Identify which cell holds the provided text, then report its [X, Y] central coordinate. 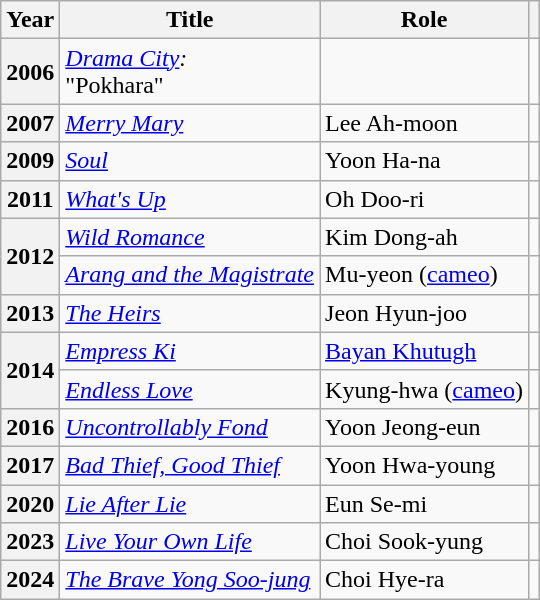
2006 [30, 72]
Bayan Khutugh [424, 351]
Yoon Hwa-young [424, 465]
2017 [30, 465]
2023 [30, 542]
Jeon Hyun-joo [424, 313]
Yoon Jeong-eun [424, 427]
Mu-yeon (cameo) [424, 275]
Empress Ki [190, 351]
Choi Hye-ra [424, 580]
Lie After Lie [190, 503]
2014 [30, 370]
2016 [30, 427]
2011 [30, 199]
The Brave Yong Soo-jung [190, 580]
Choi Sook-yung [424, 542]
Yoon Ha-na [424, 161]
2007 [30, 123]
Title [190, 20]
Drama City:"Pokhara" [190, 72]
Lee Ah-moon [424, 123]
Endless Love [190, 389]
2020 [30, 503]
Arang and the Magistrate [190, 275]
2012 [30, 256]
Kyung-hwa (cameo) [424, 389]
Kim Dong-ah [424, 237]
Wild Romance [190, 237]
Year [30, 20]
Uncontrollably Fond [190, 427]
Live Your Own Life [190, 542]
Bad Thief, Good Thief [190, 465]
The Heirs [190, 313]
Oh Doo-ri [424, 199]
2013 [30, 313]
Role [424, 20]
Eun Se-mi [424, 503]
What's Up [190, 199]
2024 [30, 580]
2009 [30, 161]
Soul [190, 161]
Merry Mary [190, 123]
